Locate the cell with the specified text and output its [X, Y] center coordinate. 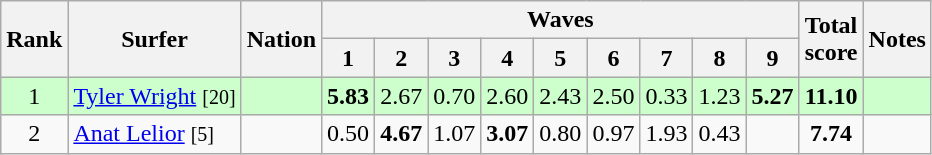
5 [560, 58]
0.70 [454, 96]
Notes [897, 39]
2.60 [508, 96]
Rank [34, 39]
0.33 [666, 96]
0.43 [720, 134]
Waves [561, 20]
1.23 [720, 96]
1.07 [454, 134]
2.67 [402, 96]
0.97 [614, 134]
2.50 [614, 96]
1.93 [666, 134]
7.74 [831, 134]
Totalscore [831, 39]
2.43 [560, 96]
3.07 [508, 134]
3 [454, 58]
Tyler Wright [20] [154, 96]
5.27 [772, 96]
5.83 [348, 96]
4 [508, 58]
7 [666, 58]
0.80 [560, 134]
6 [614, 58]
11.10 [831, 96]
Surfer [154, 39]
0.50 [348, 134]
8 [720, 58]
Anat Lelior [5] [154, 134]
Nation [281, 39]
9 [772, 58]
4.67 [402, 134]
